Find where the given text appears and provide that cell's center as (x, y) coordinate. 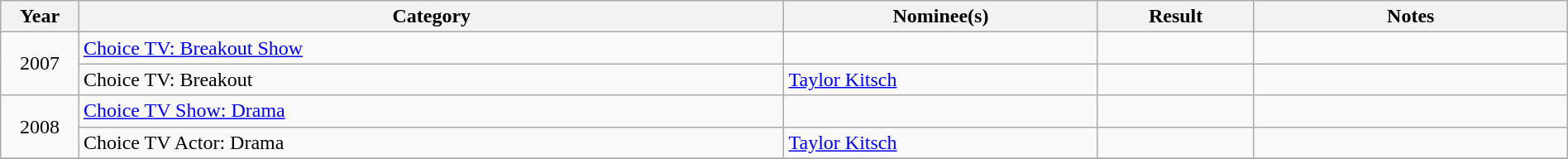
Nominee(s) (941, 17)
Result (1176, 17)
2008 (40, 127)
Choice TV Show: Drama (432, 111)
Choice TV: Breakout (432, 79)
Category (432, 17)
2007 (40, 64)
Choice TV Actor: Drama (432, 142)
Year (40, 17)
Notes (1411, 17)
Choice TV: Breakout Show (432, 48)
